Search for the cell housing the specified text and yield its [X, Y] center coordinate. 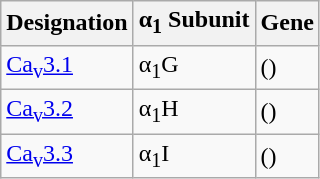
Cav3.3 [67, 156]
α1 Subunit [194, 23]
Gene [287, 23]
α1G [194, 67]
Cav3.2 [67, 111]
Designation [67, 23]
α1I [194, 156]
Cav3.1 [67, 67]
α1H [194, 111]
